Return [x, y] of the center of cell containing provided text 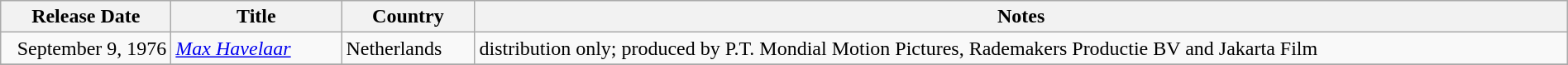
September 9, 1976 [86, 48]
Notes [1021, 17]
Max Havelaar [256, 48]
Title [256, 17]
Country [409, 17]
Netherlands [409, 48]
Release Date [86, 17]
distribution only; produced by P.T. Mondial Motion Pictures, Rademakers Productie BV and Jakarta Film [1021, 48]
